Return the (X, Y) coordinate for the center point of the cell that contains the specified text.  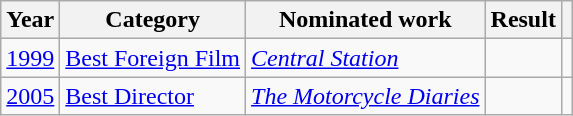
Year (30, 20)
Best Foreign Film (153, 58)
The Motorcycle Diaries (366, 96)
1999 (30, 58)
Central Station (366, 58)
Best Director (153, 96)
2005 (30, 96)
Category (153, 20)
Nominated work (366, 20)
Result (523, 20)
